Determine the [X, Y] coordinate at the center of the cell enclosing the given text.  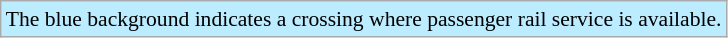
The blue background indicates a crossing where passenger rail service is available. [364, 19]
